Find where the given text appears and provide that cell's center as (x, y) coordinate. 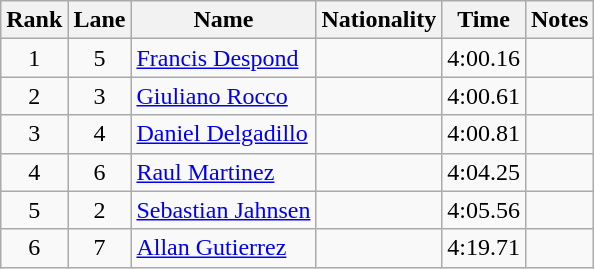
4:04.25 (484, 172)
Name (224, 20)
4:19.71 (484, 248)
Francis Despond (224, 58)
Daniel Delgadillo (224, 134)
1 (34, 58)
4:00.16 (484, 58)
Allan Gutierrez (224, 248)
4:00.61 (484, 96)
Notes (559, 20)
Sebastian Jahnsen (224, 210)
4:05.56 (484, 210)
4:00.81 (484, 134)
Raul Martinez (224, 172)
Rank (34, 20)
Giuliano Rocco (224, 96)
Lane (100, 20)
7 (100, 248)
Nationality (379, 20)
Time (484, 20)
